From the cell containing the given text, extract its center point as [x, y] coordinate. 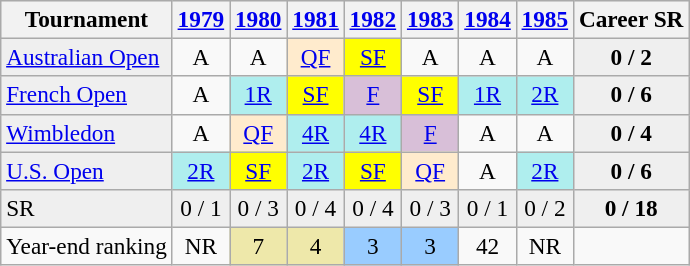
4 [316, 246]
1984 [488, 19]
French Open [86, 95]
U.S. Open [86, 170]
1980 [258, 19]
1981 [316, 19]
0 / 18 [632, 208]
1983 [430, 19]
Year-end ranking [86, 246]
1979 [200, 19]
7 [258, 246]
Australian Open [86, 57]
Wimbledon [86, 133]
42 [488, 246]
SR [86, 208]
Career SR [632, 19]
1985 [544, 19]
1982 [372, 19]
Tournament [86, 19]
